Return [x, y] of the center of cell containing provided text 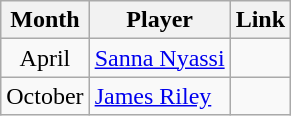
Link [260, 20]
Player [160, 20]
James Riley [160, 96]
October [45, 96]
April [45, 58]
Sanna Nyassi [160, 58]
Month [45, 20]
